From the cell containing the given text, extract its center point as (x, y) coordinate. 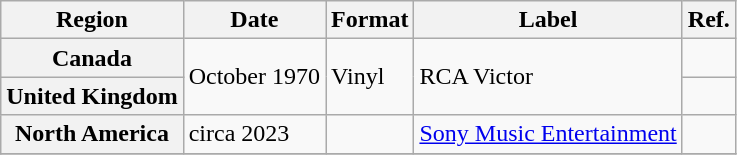
North America (92, 134)
circa 2023 (254, 134)
Canada (92, 58)
Vinyl (370, 77)
October 1970 (254, 77)
Ref. (708, 20)
United Kingdom (92, 96)
Label (548, 20)
Format (370, 20)
Date (254, 20)
Region (92, 20)
RCA Victor (548, 77)
Sony Music Entertainment (548, 134)
